Scan for the cell matching the given text and deliver its [X, Y] coordinate at center. 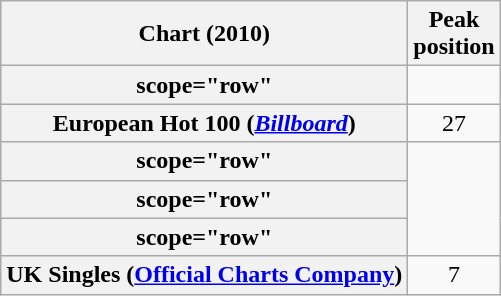
7 [454, 275]
27 [454, 123]
Peakposition [454, 34]
UK Singles (Official Charts Company) [204, 275]
Chart (2010) [204, 34]
European Hot 100 (Billboard) [204, 123]
